Capture the cell that displays the provided text and extract its [X, Y] central coordinate. 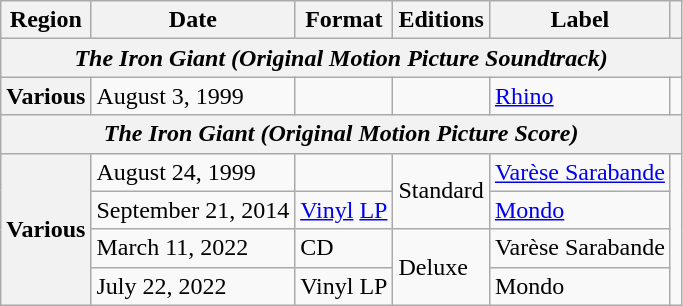
The Iron Giant (Original Motion Picture Soundtrack) [342, 58]
Format [344, 20]
Date [193, 20]
Rhino [580, 96]
Label [580, 20]
July 22, 2022 [193, 286]
The Iron Giant (Original Motion Picture Score) [342, 134]
August 3, 1999 [193, 96]
Editions [441, 20]
March 11, 2022 [193, 248]
Deluxe [441, 267]
Standard [441, 191]
August 24, 1999 [193, 172]
CD [344, 248]
Region [46, 20]
September 21, 2014 [193, 210]
